From the cell containing the given text, extract its center point as (x, y) coordinate. 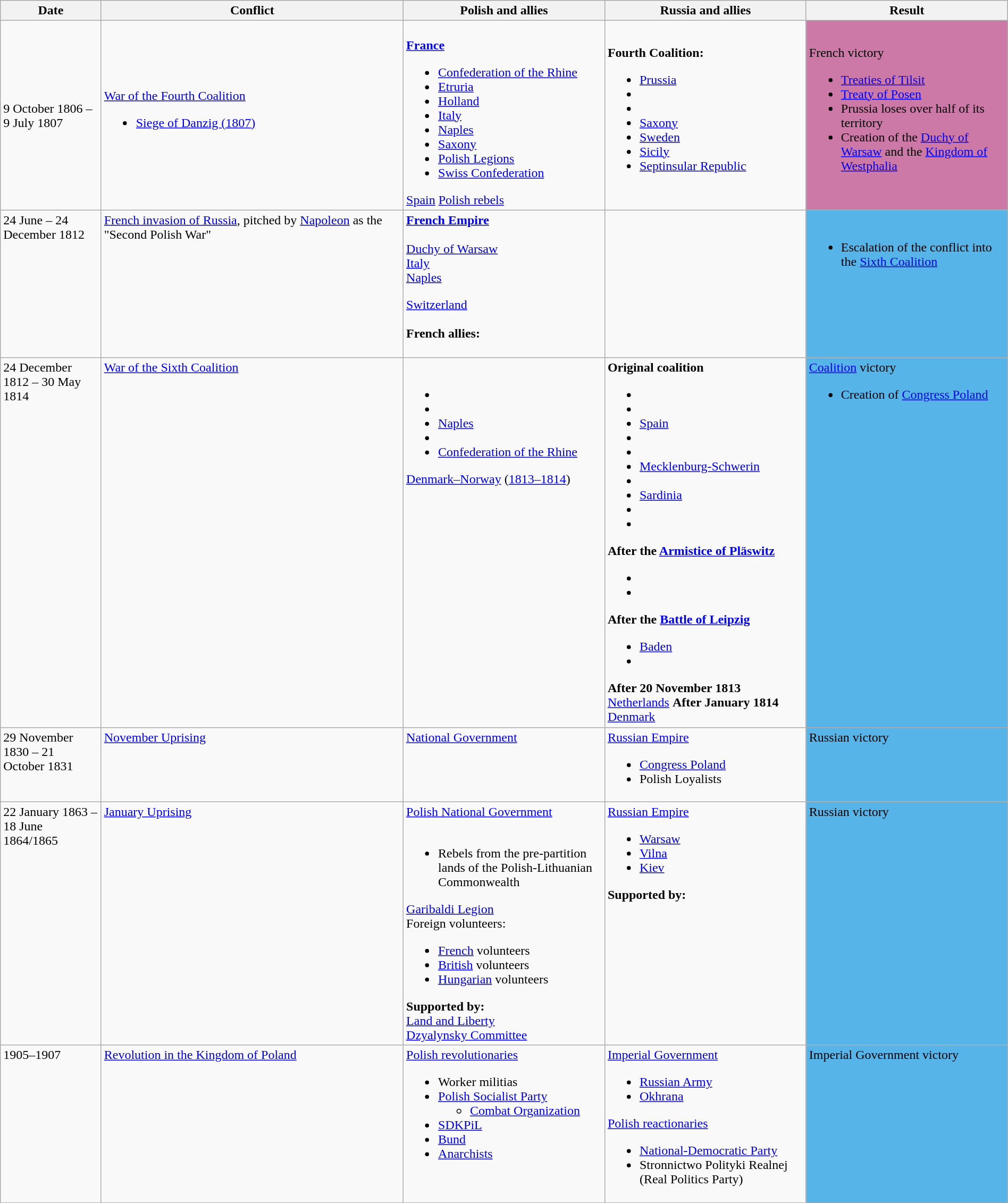
Russian Empire Warsaw Vilna KievSupported by: (705, 923)
9 October 1806 – 9 July 1807 (51, 115)
Date (51, 11)
French Empire Duchy of Warsaw Italy Naples Switzerland French allies: (504, 284)
Revolution in the Kingdom of Poland (252, 1124)
Result (907, 11)
Conflict (252, 11)
Russia and allies (705, 11)
National Government (504, 764)
22 January 1863 – 18 June 1864/1865 (51, 923)
1905–1907 (51, 1124)
French invasion of Russia, pitched by Napoleon as the "Second Polish War" (252, 284)
Escalation of the conflict into the Sixth Coalition (907, 284)
29 November 1830 – 21 October 1831 (51, 764)
Coalition victoryCreation of Congress Poland (907, 542)
Imperial Government victory (907, 1124)
January Uprising (252, 923)
Russian Empire Congress Poland Polish Loyalists (705, 764)
French victoryTreaties of TilsitTreaty of PosenPrussia loses over half of its territoryCreation of the Duchy of Warsaw and the Kingdom of Westphalia (907, 115)
November Uprising (252, 764)
24 December 1812 – 30 May 1814 (51, 542)
War of the Fourth CoalitionSiege of Danzig (1807) (252, 115)
Imperial GovernmentRussian ArmyOkhranaPolish reactionariesNational-Democratic PartyStronnictwo Polityki Realnej (Real Politics Party) (705, 1124)
24 June – 24 December 1812 (51, 284)
Fourth Coalition: Prussia Saxony Sweden SicilySeptinsular Republic (705, 115)
FranceConfederation of the Rhine Etruria Holland Italy Naples Saxony Polish Legions Swiss Confederation Spain Polish rebels (504, 115)
Polish and allies (504, 11)
NaplesConfederation of the Rhine Denmark–Norway (1813–1814) (504, 542)
War of the Sixth Coalition (252, 542)
Polish revolutionariesWorker militiasPolish Socialist PartyCombat OrganizationSDKPiLBundAnarchists (504, 1124)
